Detect which cell encompasses the target text, then output its (x, y) center coordinate. 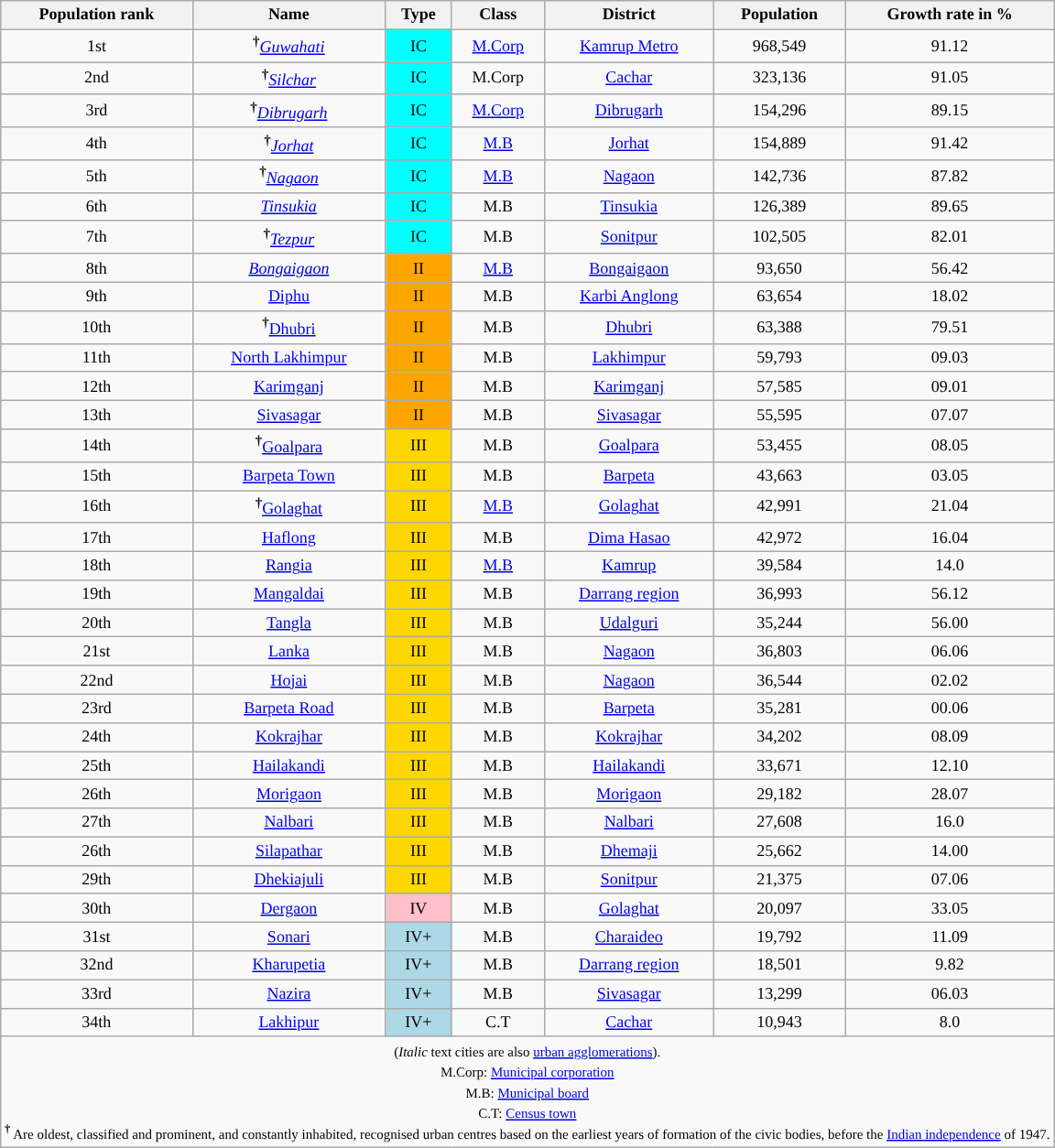
Jorhat (629, 144)
Udalguri (629, 623)
4th (97, 144)
†Silchar (289, 79)
Rangia (289, 566)
154,296 (780, 111)
25th (97, 765)
13th (97, 414)
21.04 (949, 507)
Karbi Anglong (629, 297)
Kharupetia (289, 965)
Goalpara (629, 446)
8th (97, 267)
Kamrup Metro (629, 46)
42,972 (780, 536)
Dima Hasao (629, 536)
Kamrup (629, 566)
15th (97, 476)
Population rank (97, 15)
Dhekiajuli (289, 879)
1st (97, 46)
154,889 (780, 144)
63,654 (780, 297)
57,585 (780, 386)
36,803 (780, 652)
33.05 (949, 908)
28.07 (949, 795)
14.00 (949, 851)
36,544 (780, 679)
23rd (97, 709)
Lanka (289, 652)
323,136 (780, 79)
16th (97, 507)
Barpeta Road (289, 709)
91.05 (949, 79)
22nd (97, 679)
†Goalpara (289, 446)
33rd (97, 994)
5th (97, 177)
02.02 (949, 679)
91.42 (949, 144)
56.42 (949, 267)
†Nagaon (289, 177)
Type (419, 15)
89.15 (949, 111)
†Dibrugarh (289, 111)
18th (97, 566)
Sonari (289, 937)
56.00 (949, 623)
Growth rate in % (949, 15)
27th (97, 822)
14th (97, 446)
21,375 (780, 879)
63,388 (780, 327)
12.10 (949, 765)
6th (97, 207)
102,505 (780, 237)
†Tezpur (289, 237)
Name (289, 15)
9th (97, 297)
7th (97, 237)
†Jorhat (289, 144)
08.05 (949, 446)
C.T (498, 1022)
Dhemaji (629, 851)
9.82 (949, 965)
†Guwahati (289, 46)
Population (780, 15)
14.0 (949, 566)
Mangaldai (289, 595)
31st (97, 937)
11th (97, 357)
09.01 (949, 386)
968,549 (780, 46)
13,299 (780, 994)
Lakhimpur (629, 357)
21st (97, 652)
00.06 (949, 709)
Silapathar (289, 851)
43,663 (780, 476)
Dergaon (289, 908)
126,389 (780, 207)
142,736 (780, 177)
79.51 (949, 327)
16.04 (949, 536)
Hojai (289, 679)
89.65 (949, 207)
25,662 (780, 851)
87.82 (949, 177)
North Lakhimpur (289, 357)
20th (97, 623)
32nd (97, 965)
19,792 (780, 937)
18,501 (780, 965)
Nazira (289, 994)
35,244 (780, 623)
39,584 (780, 566)
06.06 (949, 652)
27,608 (780, 822)
34th (97, 1022)
12th (97, 386)
34,202 (780, 736)
Class (498, 15)
Lakhipur (289, 1022)
Charaideo (629, 937)
Diphu (289, 297)
93,650 (780, 267)
2nd (97, 79)
17th (97, 536)
33,671 (780, 765)
Haflong (289, 536)
03.05 (949, 476)
36,993 (780, 595)
59,793 (780, 357)
42,991 (780, 507)
56.12 (949, 595)
82.01 (949, 237)
91.12 (949, 46)
Barpeta Town (289, 476)
35,281 (780, 709)
10th (97, 327)
29,182 (780, 795)
Dhubri (629, 327)
09.03 (949, 357)
08.09 (949, 736)
10,943 (780, 1022)
29th (97, 879)
†Golaghat (289, 507)
55,595 (780, 414)
07.06 (949, 879)
19th (97, 595)
20,097 (780, 908)
3rd (97, 111)
16.0 (949, 822)
07.07 (949, 414)
11.09 (949, 937)
30th (97, 908)
8.0 (949, 1022)
†Dhubri (289, 327)
Dibrugarh (629, 111)
53,455 (780, 446)
06.03 (949, 994)
District (629, 15)
IV (419, 908)
24th (97, 736)
Tangla (289, 623)
18.02 (949, 297)
